Provide the [x, y] coordinate of the cell's center where the given text is located.  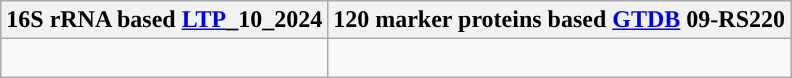
120 marker proteins based GTDB 09-RS220 [560, 20]
16S rRNA based LTP_10_2024 [164, 20]
